Identify which cell holds the provided text, then report its [X, Y] central coordinate. 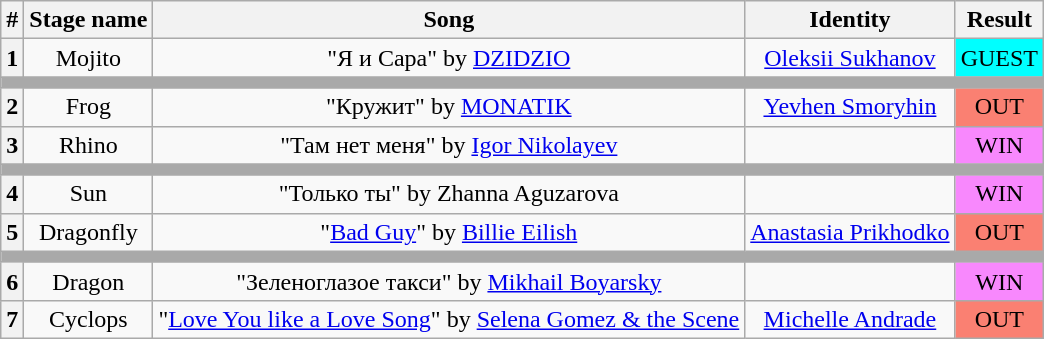
Dragonfly [88, 232]
Mojito [88, 58]
Frog [88, 107]
Sun [88, 194]
7 [12, 319]
Identity [850, 20]
Yevhen Smoryhin [850, 107]
2 [12, 107]
"Зеленоглазое такси" by Mikhail Boyarsky [449, 281]
"Я и Сара" by DZIDZIO [449, 58]
Rhino [88, 145]
"Bad Guy" by Billie Eilish [449, 232]
"Кружит" by MONATIK [449, 107]
Anastasia Prikhodko [850, 232]
4 [12, 194]
6 [12, 281]
GUEST [999, 58]
Oleksii Sukhanov [850, 58]
Stage name [88, 20]
"Там нет меня" by Igor Nikolayev [449, 145]
3 [12, 145]
5 [12, 232]
# [12, 20]
Song [449, 20]
1 [12, 58]
"Love You like a Love Song" by Selena Gomez & the Scene [449, 319]
Dragon [88, 281]
Cyclops [88, 319]
Result [999, 20]
Michelle Andrade [850, 319]
"Только ты" by Zhanna Aguzarova [449, 194]
